Capture the cell that displays the provided text and extract its [x, y] central coordinate. 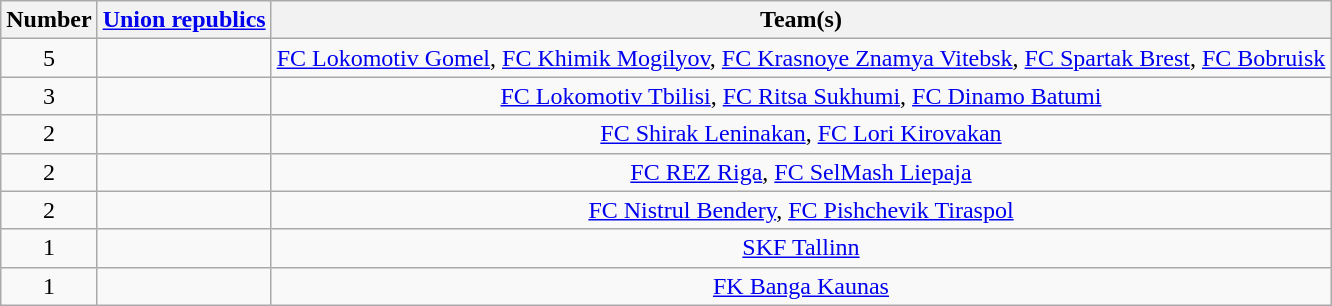
Number [49, 20]
Team(s) [801, 20]
FC REZ Riga, FC SelMash Liepaja [801, 172]
5 [49, 58]
FC Lokomotiv Tbilisi, FC Ritsa Sukhumi, FC Dinamo Batumi [801, 96]
3 [49, 96]
SKF Tallinn [801, 248]
FC Lokomotiv Gomel, FC Khimik Mogilyov, FC Krasnoye Znamya Vitebsk, FC Spartak Brest, FC Bobruisk [801, 58]
FK Banga Kaunas [801, 286]
Union republics [184, 20]
FC Shirak Leninakan, FC Lori Kirovakan [801, 134]
FC Nistrul Bendery, FC Pishchevik Tiraspol [801, 210]
